Extract the (X, Y) coordinate from the center of the cell holding the provided text.  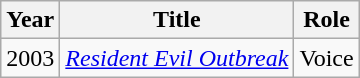
Resident Evil Outbreak (177, 58)
2003 (30, 58)
Role (326, 20)
Title (177, 20)
Voice (326, 58)
Year (30, 20)
